Return the (x, y) coordinate for the center point of the cell that contains the specified text.  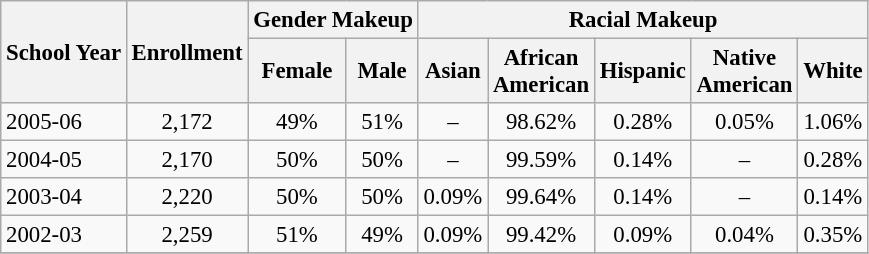
2,220 (187, 197)
2,170 (187, 160)
2002-03 (64, 235)
African American (542, 72)
Racial Makeup (643, 20)
2,172 (187, 122)
White (833, 72)
Native American (744, 72)
0.05% (744, 122)
School Year (64, 52)
2005-06 (64, 122)
0.04% (744, 235)
98.62% (542, 122)
Male (382, 72)
1.06% (833, 122)
99.64% (542, 197)
Enrollment (187, 52)
99.59% (542, 160)
2004-05 (64, 160)
Hispanic (642, 72)
99.42% (542, 235)
Gender Makeup (333, 20)
Female (297, 72)
Asian (452, 72)
2003-04 (64, 197)
0.35% (833, 235)
2,259 (187, 235)
